Provide the (X, Y) coordinate of the cell's center where the given text is located.  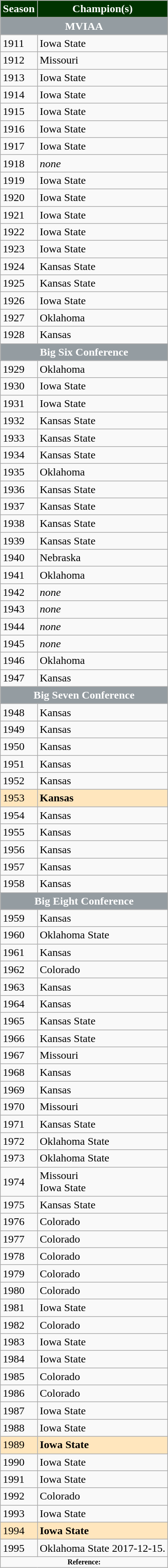
1924 (19, 266)
1916 (19, 129)
Nebraska (102, 558)
1919 (19, 180)
1914 (19, 95)
Big Seven Conference (84, 695)
1977 (19, 1239)
1969 (19, 1090)
1944 (19, 626)
1958 (19, 884)
1921 (19, 215)
1938 (19, 524)
1979 (19, 1273)
1964 (19, 1004)
1911 (19, 43)
1936 (19, 489)
1994 (19, 1531)
1953 (19, 798)
1917 (19, 146)
1943 (19, 609)
1923 (19, 249)
1912 (19, 60)
Oklahoma State 2017-12-15. (102, 1548)
Champion(s) (102, 9)
1947 (19, 678)
1922 (19, 232)
1939 (19, 541)
1983 (19, 1342)
1972 (19, 1141)
1931 (19, 403)
1959 (19, 918)
1987 (19, 1411)
1926 (19, 301)
1974 (19, 1182)
1990 (19, 1462)
1913 (19, 78)
1966 (19, 1038)
1963 (19, 987)
1992 (19, 1496)
1970 (19, 1107)
1928 (19, 335)
1995 (19, 1548)
1988 (19, 1428)
1981 (19, 1307)
1962 (19, 969)
1978 (19, 1256)
1941 (19, 575)
1961 (19, 952)
1982 (19, 1325)
1989 (19, 1445)
1920 (19, 197)
1965 (19, 1021)
1915 (19, 112)
1949 (19, 729)
1986 (19, 1394)
MVIAA (84, 26)
1933 (19, 438)
1954 (19, 815)
1973 (19, 1158)
1929 (19, 369)
Season (19, 9)
1955 (19, 832)
1937 (19, 507)
Big Eight Conference (84, 901)
1960 (19, 935)
Big Six Conference (84, 352)
1932 (19, 421)
1948 (19, 712)
1984 (19, 1359)
1985 (19, 1376)
1930 (19, 386)
1935 (19, 472)
1971 (19, 1124)
1956 (19, 850)
1942 (19, 592)
1925 (19, 283)
1976 (19, 1222)
1967 (19, 1056)
1945 (19, 644)
1918 (19, 163)
Reference: (84, 1562)
1952 (19, 781)
1968 (19, 1073)
1940 (19, 558)
1951 (19, 764)
1946 (19, 661)
1950 (19, 746)
1993 (19, 1513)
1934 (19, 455)
1975 (19, 1205)
1927 (19, 318)
MissouriIowa State (102, 1182)
1980 (19, 1290)
1957 (19, 867)
1991 (19, 1479)
